Scan for the cell matching the given text and deliver its (X, Y) coordinate at center. 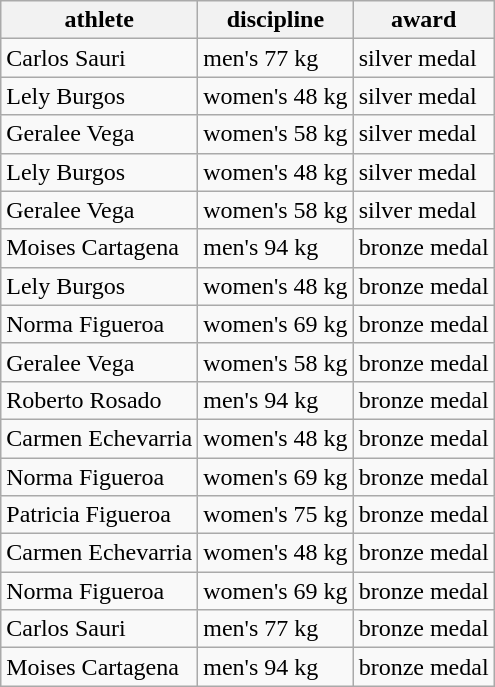
Roberto Rosado (100, 400)
discipline (276, 20)
athlete (100, 20)
Patricia Figueroa (100, 515)
award (424, 20)
women's 75 kg (276, 515)
